Search for the cell housing the specified text and yield its [X, Y] center coordinate. 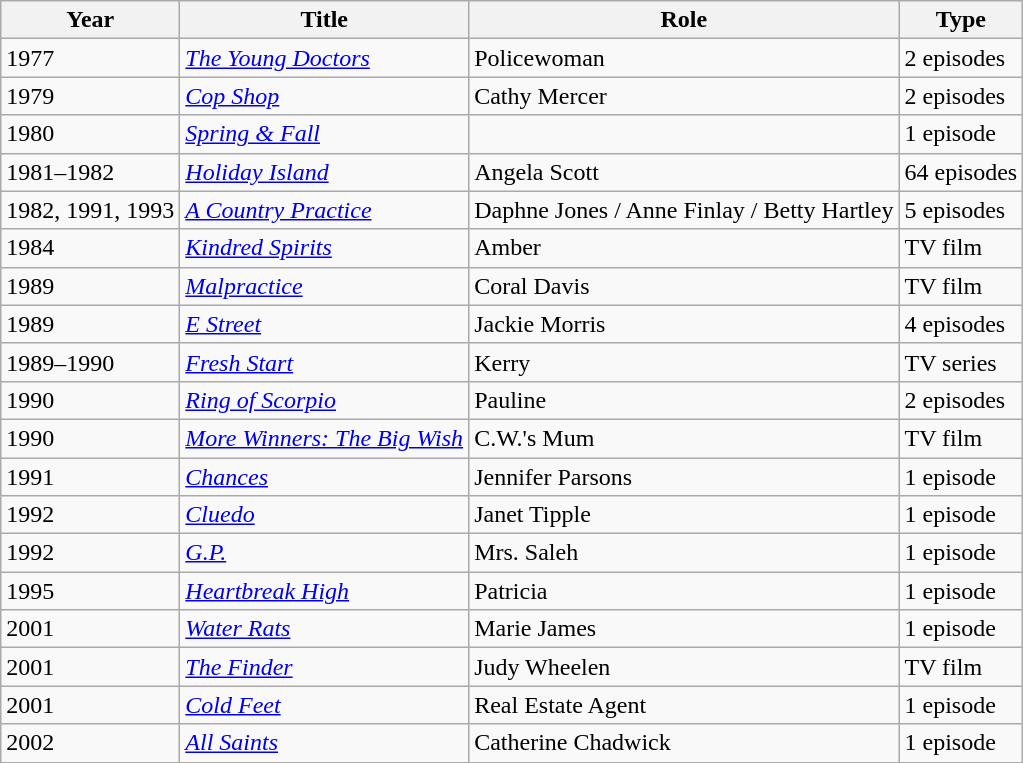
1991 [90, 477]
Daphne Jones / Anne Finlay / Betty Hartley [684, 210]
Holiday Island [324, 172]
Spring & Fall [324, 134]
1982, 1991, 1993 [90, 210]
64 episodes [961, 172]
The Finder [324, 667]
Role [684, 20]
Fresh Start [324, 362]
2002 [90, 743]
Judy Wheelen [684, 667]
G.P. [324, 553]
Cop Shop [324, 96]
The Young Doctors [324, 58]
Patricia [684, 591]
Type [961, 20]
Year [90, 20]
Ring of Scorpio [324, 400]
Malpractice [324, 286]
A Country Practice [324, 210]
1980 [90, 134]
Mrs. Saleh [684, 553]
Angela Scott [684, 172]
Catherine Chadwick [684, 743]
Policewoman [684, 58]
Cathy Mercer [684, 96]
Janet Tipple [684, 515]
Cold Feet [324, 705]
All Saints [324, 743]
Jackie Morris [684, 324]
Chances [324, 477]
Amber [684, 248]
1984 [90, 248]
1977 [90, 58]
1995 [90, 591]
Marie James [684, 629]
Cluedo [324, 515]
Kindred Spirits [324, 248]
Water Rats [324, 629]
Coral Davis [684, 286]
Kerry [684, 362]
Heartbreak High [324, 591]
More Winners: The Big Wish [324, 438]
E Street [324, 324]
Pauline [684, 400]
C.W.'s Mum [684, 438]
4 episodes [961, 324]
Title [324, 20]
5 episodes [961, 210]
Real Estate Agent [684, 705]
1979 [90, 96]
1989–1990 [90, 362]
TV series [961, 362]
Jennifer Parsons [684, 477]
1981–1982 [90, 172]
